From the cell containing the given text, extract its center point as (X, Y) coordinate. 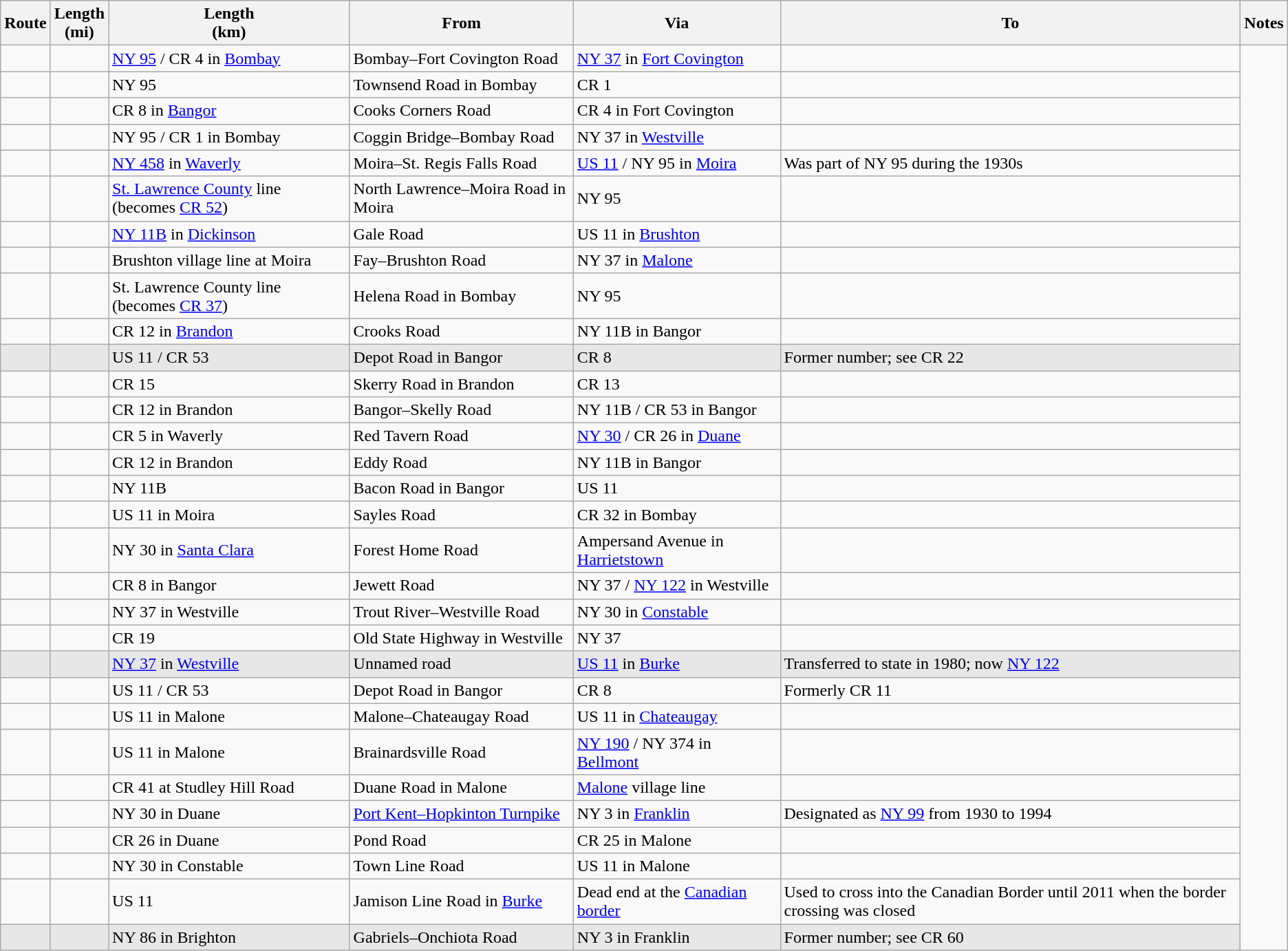
CR 5 in Waverly (230, 436)
NY 11B (230, 489)
Cooks Corners Road (461, 111)
Length(km) (230, 23)
NY 458 in Waverly (230, 163)
CR 25 in Malone (677, 840)
NY 37 / NY 122 in Westville (677, 586)
CR 26 in Duane (230, 840)
CR 4 in Fort Covington (677, 111)
Malone–Chateaugay Road (461, 716)
Jewett Road (461, 586)
US 11 in Brushton (677, 234)
NY 11B / CR 53 in Bangor (677, 410)
Bombay–Fort Covington Road (461, 58)
NY 37 (677, 638)
NY 30 in Santa Clara (230, 551)
Former number; see CR 22 (1010, 357)
Pond Road (461, 840)
Town Line Road (461, 866)
NY 95 / CR 4 in Bombay (230, 58)
Old State Highway in Westville (461, 638)
US 11 / NY 95 in Moira (677, 163)
US 11 in Burke (677, 664)
CR 13 (677, 383)
Moira–St. Regis Falls Road (461, 163)
NY 37 in Malone (677, 260)
CR 1 (677, 85)
Forest Home Road (461, 551)
Sayles Road (461, 515)
Helena Road in Bombay (461, 296)
Townsend Road in Bombay (461, 85)
Trout River–Westville Road (461, 612)
Jamison Line Road in Burke (461, 901)
NY 95 / CR 1 in Bombay (230, 137)
Crooks Road (461, 331)
Duane Road in Malone (461, 787)
CR 41 at Studley Hill Road (230, 787)
NY 37 in Fort Covington (677, 58)
US 11 in Chateaugay (677, 716)
Gale Road (461, 234)
Unnamed road (461, 664)
NY 190 / NY 374 in Bellmont (677, 751)
Dead end at the Canadian border (677, 901)
Notes (1264, 23)
CR 19 (230, 638)
Bangor–Skelly Road (461, 410)
NY 11B in Dickinson (230, 234)
NY 30 / CR 26 in Duane (677, 436)
Transferred to state in 1980; now NY 122 (1010, 664)
Former number; see CR 60 (1010, 937)
NY 86 in Brighton (230, 937)
Route (25, 23)
Designated as NY 99 from 1930 to 1994 (1010, 813)
Coggin Bridge–Bombay Road (461, 137)
Ampersand Avenue in Harrietstown (677, 551)
Was part of NY 95 during the 1930s (1010, 163)
Skerry Road in Brandon (461, 383)
North Lawrence–Moira Road in Moira (461, 198)
Fay–Brushton Road (461, 260)
From (461, 23)
US 11 in Moira (230, 515)
Gabriels–Onchiota Road (461, 937)
CR 32 in Bombay (677, 515)
CR 15 (230, 383)
St. Lawrence County line (becomes CR 37) (230, 296)
Brushton village line at Moira (230, 260)
Red Tavern Road (461, 436)
Eddy Road (461, 462)
Via (677, 23)
Bacon Road in Bangor (461, 489)
Length(mi) (79, 23)
St. Lawrence County line (becomes CR 52) (230, 198)
NY 30 in Duane (230, 813)
Brainardsville Road (461, 751)
Formerly CR 11 (1010, 690)
Used to cross into the Canadian Border until 2011 when the border crossing was closed (1010, 901)
Malone village line (677, 787)
Port Kent–Hopkinton Turnpike (461, 813)
To (1010, 23)
